Extract the [X, Y] coordinate from the center of the cell holding the provided text.  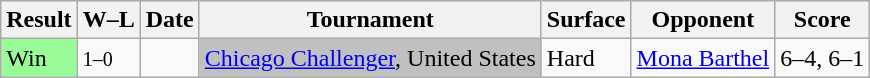
Mona Barthel [703, 58]
Result [39, 20]
Tournament [370, 20]
Opponent [703, 20]
6–4, 6–1 [822, 58]
Surface [586, 20]
Date [170, 20]
Chicago Challenger, United States [370, 58]
Score [822, 20]
Win [39, 58]
1–0 [108, 58]
W–L [108, 20]
Hard [586, 58]
